Identify which cell holds the provided text, then report its [X, Y] central coordinate. 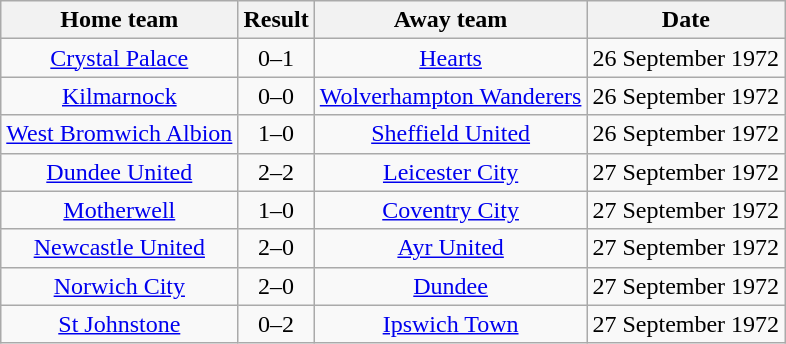
West Bromwich Albion [120, 134]
Coventry City [450, 210]
Home team [120, 20]
Ayr United [450, 248]
Norwich City [120, 286]
Dundee [450, 286]
0–2 [276, 324]
Leicester City [450, 172]
Kilmarnock [120, 96]
Date [686, 20]
2–2 [276, 172]
Wolverhampton Wanderers [450, 96]
Hearts [450, 58]
Crystal Palace [120, 58]
Newcastle United [120, 248]
0–1 [276, 58]
Dundee United [120, 172]
Away team [450, 20]
Result [276, 20]
Motherwell [120, 210]
Sheffield United [450, 134]
Ipswich Town [450, 324]
0–0 [276, 96]
St Johnstone [120, 324]
